Capture the cell that displays the provided text and extract its (x, y) central coordinate. 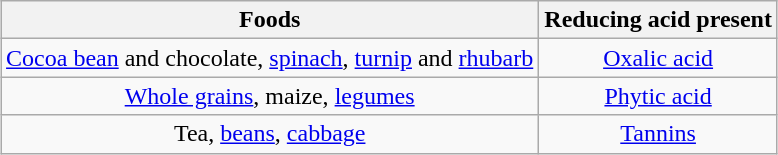
Tannins (658, 134)
Cocoa bean and chocolate, spinach, turnip and rhubarb (270, 58)
Whole grains, maize, legumes (270, 96)
Foods (270, 20)
Reducing acid present (658, 20)
Oxalic acid (658, 58)
Tea, beans, cabbage (270, 134)
Phytic acid (658, 96)
